Find where the given text appears and provide that cell's center as (X, Y) coordinate. 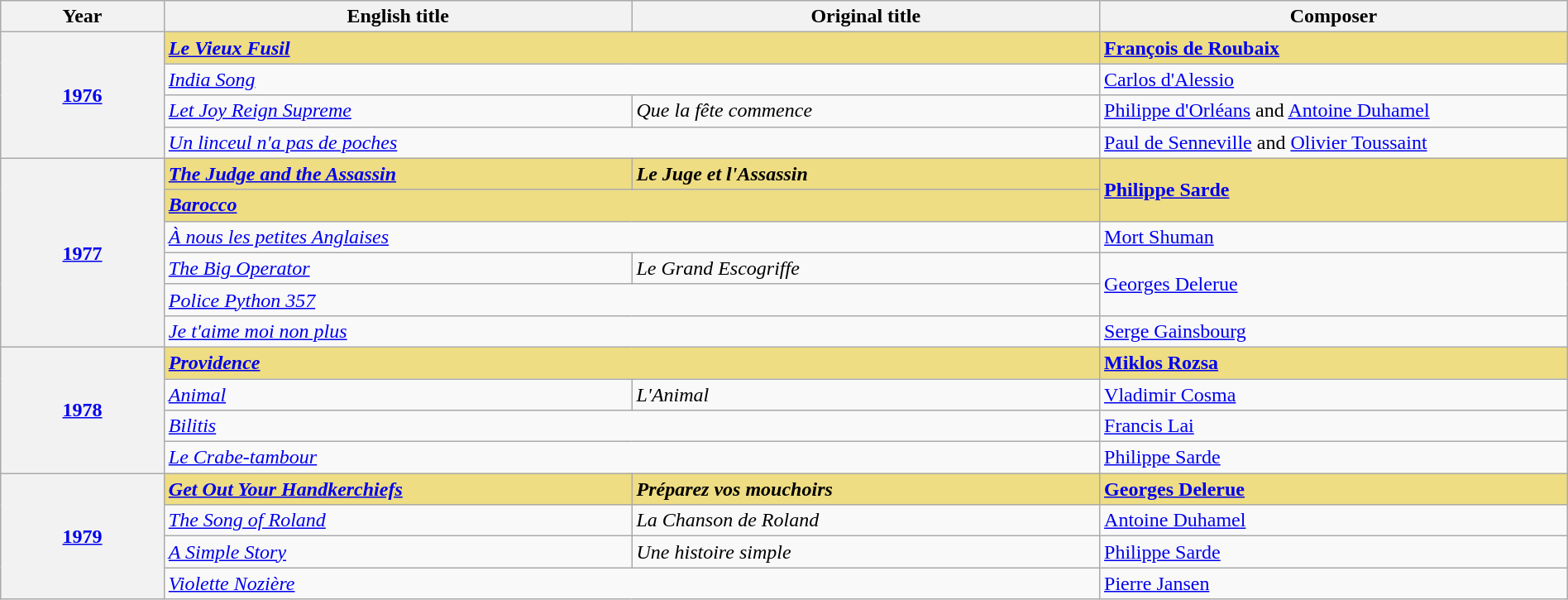
Providence (632, 362)
1977 (83, 252)
The Big Operator (398, 268)
Le Grand Escogriffe (866, 268)
1976 (83, 95)
A Simple Story (398, 552)
Francis Lai (1334, 426)
Serge Gainsbourg (1334, 331)
Préparez vos mouchoirs (866, 489)
Get Out Your Handkerchiefs (398, 489)
Bilitis (632, 426)
Un linceul n'a pas de poches (632, 142)
Original title (866, 17)
Paul de Senneville and Olivier Toussaint (1334, 142)
Une histoire simple (866, 552)
The Judge and the Assassin (398, 174)
1978 (83, 410)
Que la fête commence (866, 111)
Le Vieux Fusil (632, 48)
English title (398, 17)
Composer (1334, 17)
Le Juge et l'Assassin (866, 174)
La Chanson de Roland (866, 521)
Vladimir Cosma (1334, 395)
Animal (398, 395)
Barocco (632, 205)
1979 (83, 536)
L'Animal (866, 395)
Mort Shuman (1334, 237)
India Song (632, 79)
Je t'aime moi non plus (632, 331)
Miklos Rozsa (1334, 362)
Violette Nozière (632, 583)
Police Python 357 (632, 300)
François de Roubaix (1334, 48)
Le Crabe-tambour (632, 458)
À nous les petites Anglaises (632, 237)
Let Joy Reign Supreme (398, 111)
Antoine Duhamel (1334, 521)
Pierre Jansen (1334, 583)
Year (83, 17)
Carlos d'Alessio (1334, 79)
Philippe d'Orléans and Antoine Duhamel (1334, 111)
The Song of Roland (398, 521)
